Determine the (X, Y) coordinate at the center of the cell enclosing the given text.  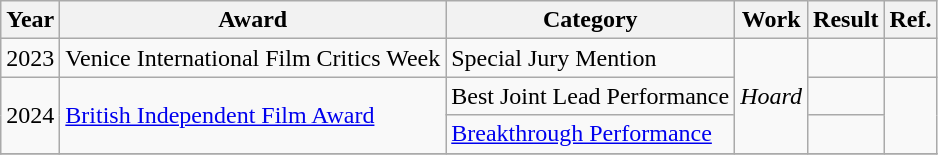
Hoard (772, 96)
Result (846, 20)
Venice International Film Critics Week (253, 58)
Category (590, 20)
British Independent Film Award (253, 115)
2024 (30, 115)
Best Joint Lead Performance (590, 96)
Ref. (910, 20)
Year (30, 20)
Work (772, 20)
Special Jury Mention (590, 58)
Award (253, 20)
2023 (30, 58)
Breakthrough Performance (590, 134)
